For the text-containing cell, return its midpoint in [X, Y] coordinate format. 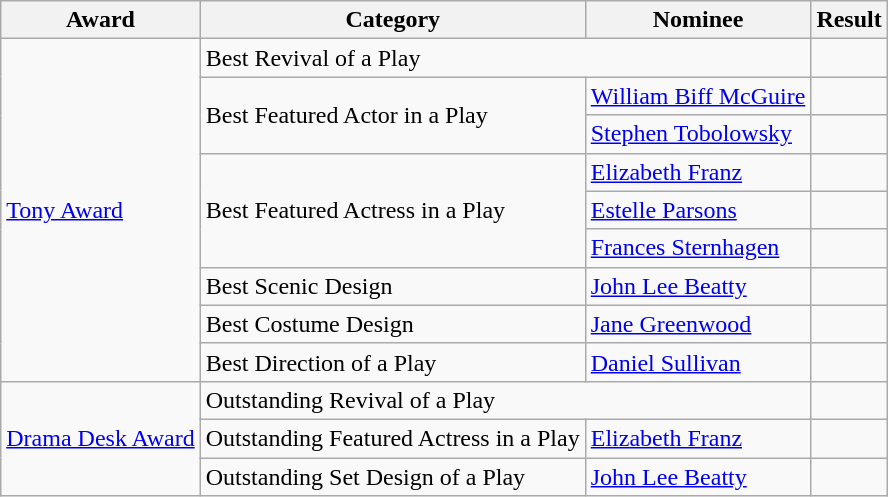
Frances Sternhagen [698, 248]
Best Featured Actor in a Play [392, 115]
Daniel Sullivan [698, 362]
Estelle Parsons [698, 210]
Outstanding Revival of a Play [506, 400]
Award [100, 20]
Stephen Tobolowsky [698, 134]
Outstanding Featured Actress in a Play [392, 438]
William Biff McGuire [698, 96]
Tony Award [100, 210]
Best Costume Design [392, 324]
Best Featured Actress in a Play [392, 210]
Drama Desk Award [100, 438]
Best Scenic Design [392, 286]
Outstanding Set Design of a Play [392, 477]
Category [392, 20]
Best Revival of a Play [506, 58]
Best Direction of a Play [392, 362]
Result [849, 20]
Jane Greenwood [698, 324]
Nominee [698, 20]
